Locate the cell with the specified text and output its (x, y) center coordinate. 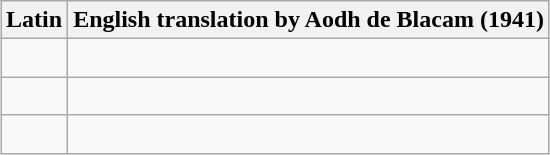
Latin (34, 20)
English translation by Aodh de Blacam (1941) (309, 20)
